Search for the cell housing the specified text and yield its (X, Y) center coordinate. 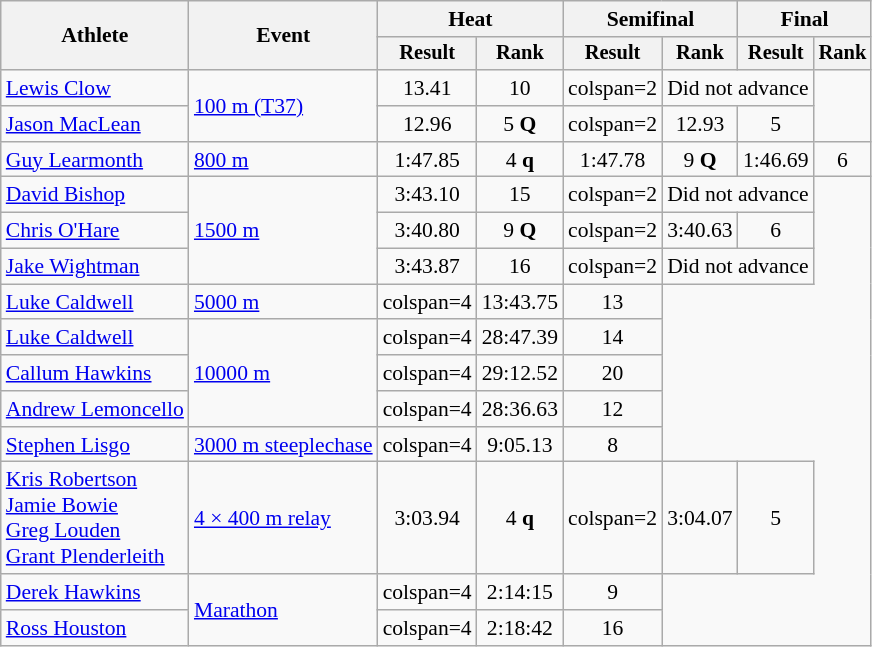
13.41 (428, 88)
Event (284, 36)
3000 m steeplechase (284, 445)
5 Q (520, 124)
8 (612, 445)
David Bishop (95, 195)
12.96 (428, 124)
12 (612, 409)
1:47.78 (612, 160)
1:47.85 (428, 160)
Callum Hawkins (95, 373)
2:14:15 (520, 592)
Semifinal (650, 19)
14 (612, 338)
28:36.63 (520, 409)
Marathon (284, 610)
3:40.63 (700, 231)
12.93 (700, 124)
5000 m (284, 302)
20 (612, 373)
Jason MacLean (95, 124)
3:03.94 (428, 518)
100 m (T37) (284, 106)
800 m (284, 160)
1500 m (284, 230)
3:04.07 (700, 518)
13 (612, 302)
Lewis Clow (95, 88)
9:05.13 (520, 445)
10 (520, 88)
9 (612, 592)
29:12.52 (520, 373)
Derek Hawkins (95, 592)
10000 m (284, 374)
Final (804, 19)
Ross Houston (95, 628)
3:40.80 (428, 231)
Chris O'Hare (95, 231)
2:18:42 (520, 628)
1:46.69 (776, 160)
Guy Learmonth (95, 160)
Jake Wightman (95, 267)
Stephen Lisgo (95, 445)
Andrew Lemoncello (95, 409)
13:43.75 (520, 302)
Athlete (95, 36)
Kris RobertsonJamie BowieGreg LoudenGrant Plenderleith (95, 518)
Heat (470, 19)
15 (520, 195)
28:47.39 (520, 338)
3:43.87 (428, 267)
3:43.10 (428, 195)
4 × 400 m relay (284, 518)
